Capture the cell that displays the provided text and extract its [X, Y] central coordinate. 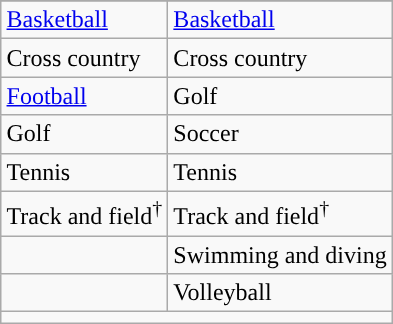
Soccer [280, 134]
Swimming and diving [280, 255]
Volleyball [280, 293]
Football [84, 96]
